Locate the cell with the specified text and output its [X, Y] center coordinate. 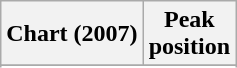
Chart (2007) [72, 34]
Peakposition [189, 34]
